Search for the cell housing the specified text and yield its [x, y] center coordinate. 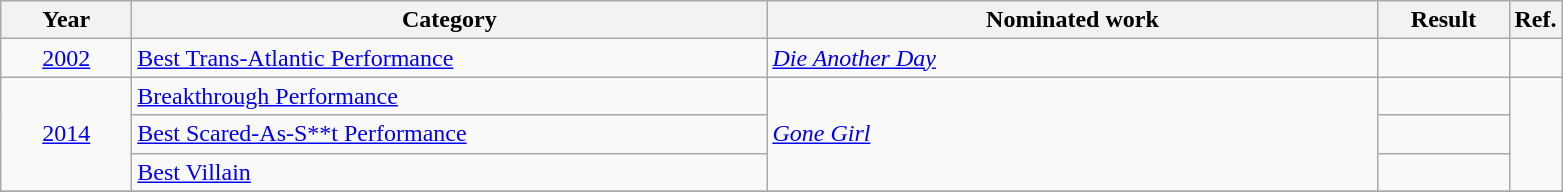
Category [450, 20]
Gone Girl [1072, 134]
Die Another Day [1072, 58]
2014 [66, 134]
Ref. [1536, 20]
Result [1444, 20]
2002 [66, 58]
Best Villain [450, 172]
Nominated work [1072, 20]
Best Trans-Atlantic Performance [450, 58]
Year [66, 20]
Breakthrough Performance [450, 96]
Best Scared-As-S**t Performance [450, 134]
